Pinpoint the cell where the given text exists, returning its [x, y] midpoint coordinate. 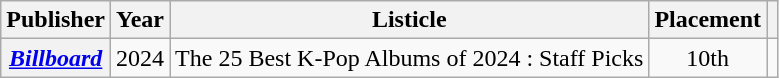
Billboard [56, 58]
Publisher [56, 20]
Placement [708, 20]
2024 [140, 58]
10th [708, 58]
Listicle [410, 20]
Year [140, 20]
The 25 Best K-Pop Albums of 2024 : Staff Picks [410, 58]
